Capture the cell that displays the provided text and extract its (X, Y) central coordinate. 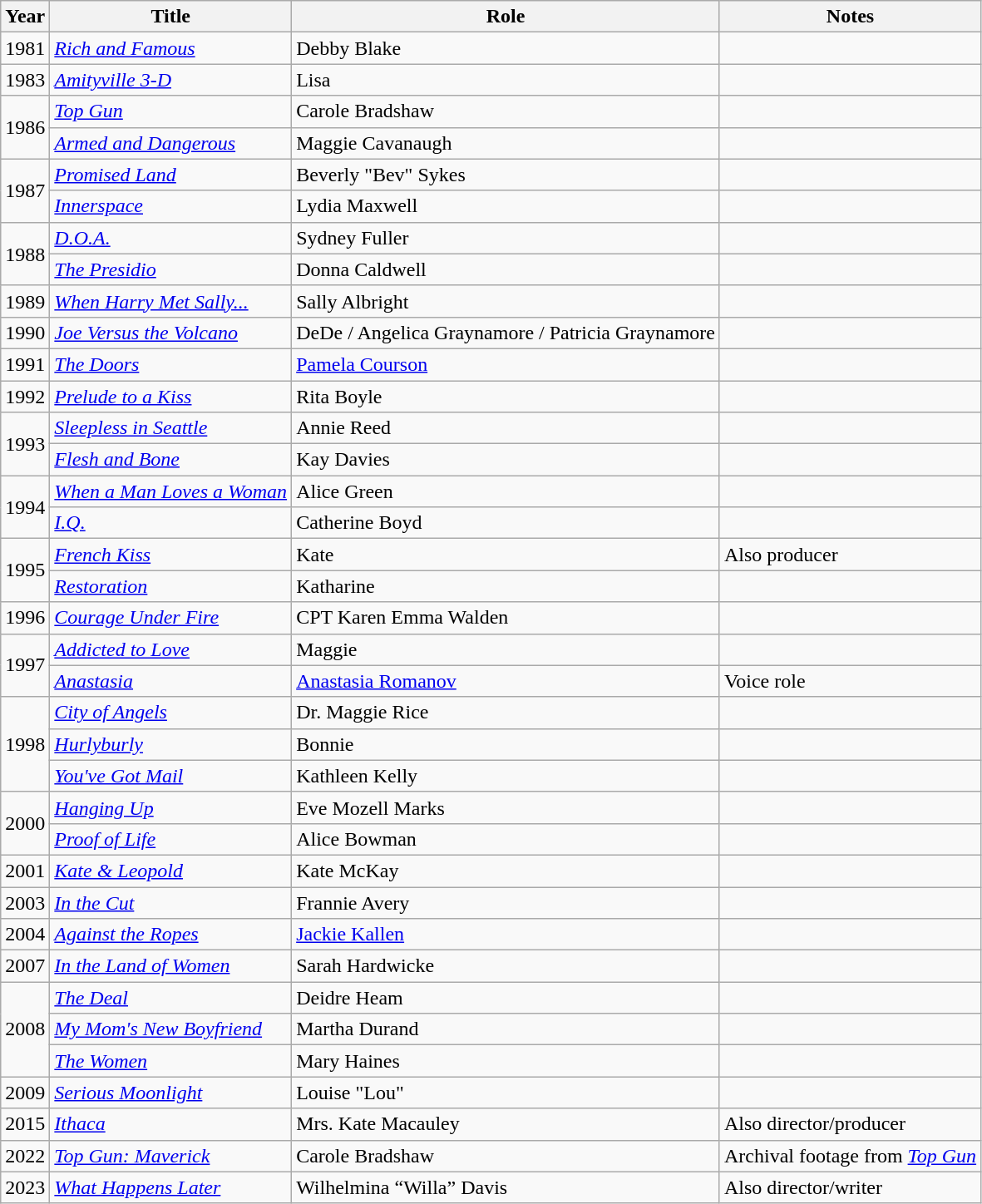
Hanging Up (171, 807)
2008 (25, 1029)
Top Gun (171, 111)
D.O.A. (171, 238)
City of Angels (171, 713)
Pamela Courson (506, 364)
1996 (25, 618)
Alice Bowman (506, 839)
Catherine Boyd (506, 523)
Prelude to a Kiss (171, 397)
Sleepless in Seattle (171, 428)
Louise "Lou" (506, 1093)
Eve Mozell Marks (506, 807)
2007 (25, 966)
Jackie Kallen (506, 935)
French Kiss (171, 555)
The Presidio (171, 269)
Kate McKay (506, 871)
2015 (25, 1124)
2009 (25, 1093)
2023 (25, 1187)
1988 (25, 254)
1991 (25, 364)
Promised Land (171, 175)
Also director/producer (850, 1124)
Hurlyburly (171, 744)
When Harry Met Sally... (171, 301)
2022 (25, 1156)
1986 (25, 127)
Wilhelmina “Willa” Davis (506, 1187)
Kate (506, 555)
Title (171, 17)
My Mom's New Boyfriend (171, 1029)
Kate & Leopold (171, 871)
Lydia Maxwell (506, 206)
Armed and Dangerous (171, 143)
1990 (25, 333)
The Women (171, 1061)
2003 (25, 902)
Mary Haines (506, 1061)
Frannie Avery (506, 902)
Anastasia Romanov (506, 681)
1994 (25, 507)
2000 (25, 823)
Maggie Cavanaugh (506, 143)
Also producer (850, 555)
1993 (25, 444)
Against the Ropes (171, 935)
Addicted to Love (171, 649)
1997 (25, 665)
Annie Reed (506, 428)
In the Land of Women (171, 966)
Restoration (171, 586)
1987 (25, 190)
Bonnie (506, 744)
Martha Durand (506, 1029)
Serious Moonlight (171, 1093)
Dr. Maggie Rice (506, 713)
In the Cut (171, 902)
Top Gun: Maverick (171, 1156)
Flesh and Bone (171, 460)
1995 (25, 570)
Notes (850, 17)
Innerspace (171, 206)
Lisa (506, 80)
Katharine (506, 586)
What Happens Later (171, 1187)
Courage Under Fire (171, 618)
1983 (25, 80)
1981 (25, 48)
Joe Versus the Volcano (171, 333)
1998 (25, 744)
When a Man Loves a Woman (171, 491)
1989 (25, 301)
I.Q. (171, 523)
DeDe / Angelica Graynamore / Patricia Graynamore (506, 333)
Anastasia (171, 681)
Year (25, 17)
Sydney Fuller (506, 238)
Mrs. Kate Macauley (506, 1124)
Rita Boyle (506, 397)
Sarah Hardwicke (506, 966)
Also director/writer (850, 1187)
2004 (25, 935)
Deidre Heam (506, 998)
The Doors (171, 364)
CPT Karen Emma Walden (506, 618)
Donna Caldwell (506, 269)
You've Got Mail (171, 776)
Maggie (506, 649)
1992 (25, 397)
Sally Albright (506, 301)
Alice Green (506, 491)
Ithaca (171, 1124)
Archival footage from Top Gun (850, 1156)
Beverly "Bev" Sykes (506, 175)
The Deal (171, 998)
Kay Davies (506, 460)
2001 (25, 871)
Voice role (850, 681)
Rich and Famous (171, 48)
Proof of Life (171, 839)
Kathleen Kelly (506, 776)
Debby Blake (506, 48)
Amityville 3-D (171, 80)
Role (506, 17)
